Output the (x, y) coordinate of the center of the cell containing the given text.  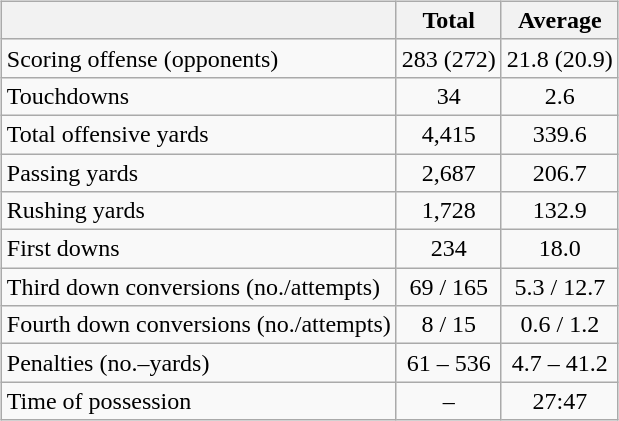
Penalties (no.–yards) (198, 363)
Time of possession (198, 401)
2,687 (448, 173)
2.6 (560, 96)
339.6 (560, 134)
Scoring offense (opponents) (198, 58)
27:47 (560, 401)
Touchdowns (198, 96)
8 / 15 (448, 325)
Average (560, 20)
21.8 (20.9) (560, 58)
First downs (198, 249)
234 (448, 249)
Total offensive yards (198, 134)
Passing yards (198, 173)
0.6 / 1.2 (560, 325)
69 / 165 (448, 287)
34 (448, 96)
5.3 / 12.7 (560, 287)
1,728 (448, 211)
283 (272) (448, 58)
18.0 (560, 249)
Fourth down conversions (no./attempts) (198, 325)
Third down conversions (no./attempts) (198, 287)
61 – 536 (448, 363)
Rushing yards (198, 211)
– (448, 401)
4.7 – 41.2 (560, 363)
4,415 (448, 134)
Total (448, 20)
206.7 (560, 173)
132.9 (560, 211)
